Find where the given text appears and provide that cell's center as (X, Y) coordinate. 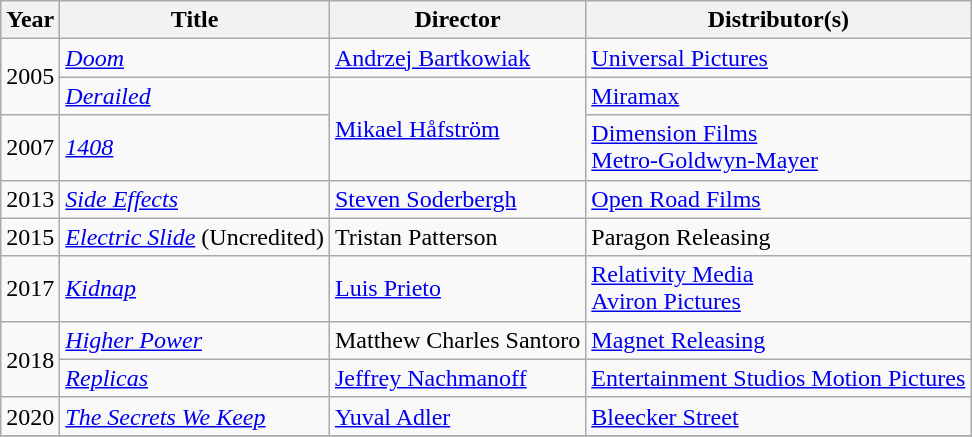
Electric Slide (Uncredited) (195, 237)
Derailed (195, 96)
Open Road Films (778, 199)
Distributor(s) (778, 20)
Relativity MediaAviron Pictures (778, 288)
Paragon Releasing (778, 237)
2018 (30, 359)
Bleecker Street (778, 416)
Magnet Releasing (778, 340)
Kidnap (195, 288)
Steven Soderbergh (457, 199)
Luis Prieto (457, 288)
Year (30, 20)
Entertainment Studios Motion Pictures (778, 378)
Title (195, 20)
2013 (30, 199)
Andrzej Bartkowiak (457, 58)
Miramax (778, 96)
Higher Power (195, 340)
1408 (195, 148)
Matthew Charles Santoro (457, 340)
2017 (30, 288)
Jeffrey Nachmanoff (457, 378)
2007 (30, 148)
Dimension FilmsMetro-Goldwyn-Mayer (778, 148)
Yuval Adler (457, 416)
Director (457, 20)
2005 (30, 77)
Mikael Håfström (457, 128)
Universal Pictures (778, 58)
Tristan Patterson (457, 237)
2020 (30, 416)
2015 (30, 237)
Doom (195, 58)
The Secrets We Keep (195, 416)
Replicas (195, 378)
Side Effects (195, 199)
